Return the (X, Y) coordinate for the center point of the cell that contains the specified text.  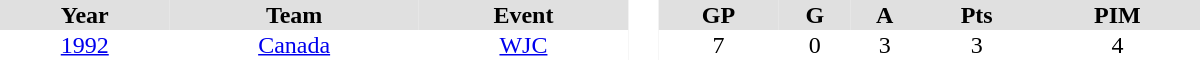
GP (718, 15)
4 (1118, 45)
Year (85, 15)
WJC (524, 45)
1992 (85, 45)
0 (815, 45)
PIM (1118, 15)
Team (294, 15)
G (815, 15)
Event (524, 15)
7 (718, 45)
Canada (294, 45)
Pts (976, 15)
A (885, 15)
